Return the [x, y] coordinate for the center point of the cell that contains the specified text.  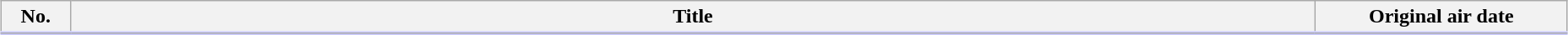
No. [35, 17]
Title [693, 17]
Original air date [1441, 17]
